Return (x, y) of the center of cell containing provided text 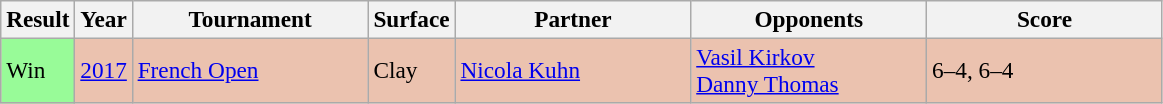
Clay (412, 70)
French Open (250, 70)
2017 (104, 70)
6–4, 6–4 (1045, 70)
Surface (412, 19)
Year (104, 19)
Vasil Kirkov Danny Thomas (809, 70)
Result (38, 19)
Tournament (250, 19)
Partner (573, 19)
Score (1045, 19)
Opponents (809, 19)
Nicola Kuhn (573, 70)
Win (38, 70)
